Detect which cell encompasses the target text, then output its (x, y) center coordinate. 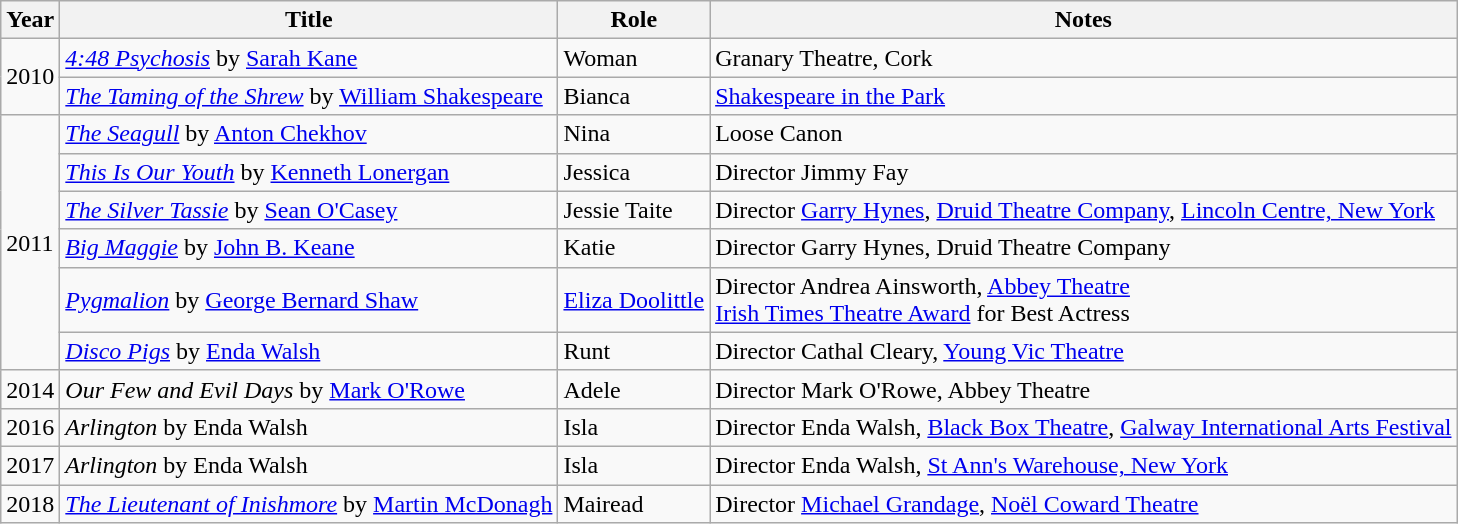
Eliza Doolittle (634, 300)
2016 (30, 427)
Katie (634, 248)
2014 (30, 389)
Woman (634, 58)
The Lieutenant of Inishmore by Martin McDonagh (309, 503)
Shakespeare in the Park (1084, 96)
The Taming of the Shrew by William Shakespeare (309, 96)
Year (30, 20)
2011 (30, 242)
Nina (634, 134)
Granary Theatre, Cork (1084, 58)
The Silver Tassie by Sean O'Casey (309, 210)
Jessica (634, 172)
Director Mark O'Rowe, Abbey Theatre (1084, 389)
Pygmalion by George Bernard Shaw (309, 300)
Notes (1084, 20)
2010 (30, 77)
This Is Our Youth by Kenneth Lonergan (309, 172)
Role (634, 20)
Director Garry Hynes, Druid Theatre Company (1084, 248)
Adele (634, 389)
Director Andrea Ainsworth, Abbey TheatreIrish Times Theatre Award for Best Actress (1084, 300)
Big Maggie by John B. Keane (309, 248)
4:48 Psychosis by Sarah Kane (309, 58)
Director Michael Grandage, Noël Coward Theatre (1084, 503)
Director Jimmy Fay (1084, 172)
Runt (634, 351)
Director Enda Walsh, Black Box Theatre, Galway International Arts Festival (1084, 427)
The Seagull by Anton Chekhov (309, 134)
2017 (30, 465)
Bianca (634, 96)
Title (309, 20)
Loose Canon (1084, 134)
Director Cathal Cleary, Young Vic Theatre (1084, 351)
Disco Pigs by Enda Walsh (309, 351)
Mairead (634, 503)
Jessie Taite (634, 210)
Director Garry Hynes, Druid Theatre Company, Lincoln Centre, New York (1084, 210)
2018 (30, 503)
Our Few and Evil Days by Mark O'Rowe (309, 389)
Director Enda Walsh, St Ann's Warehouse, New York (1084, 465)
